Determine the (X, Y) coordinate at the center of the cell enclosing the given text.  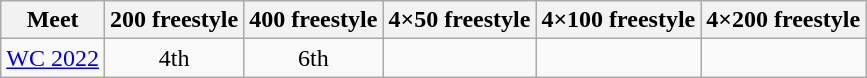
WC 2022 (53, 58)
4×200 freestyle (784, 20)
400 freestyle (314, 20)
4th (174, 58)
4×100 freestyle (618, 20)
4×50 freestyle (460, 20)
200 freestyle (174, 20)
6th (314, 58)
Meet (53, 20)
